Scan for the cell matching the given text and deliver its (x, y) coordinate at center. 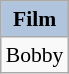
Bobby (35, 55)
Film (35, 19)
